For the text-containing cell, return its midpoint in (X, Y) coordinate format. 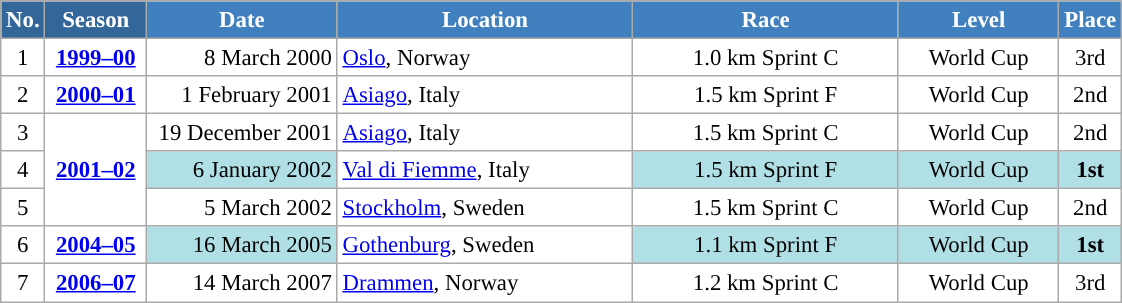
Level (978, 20)
16 March 2005 (242, 245)
2004–05 (96, 245)
Location (485, 20)
1.2 km Sprint C (766, 283)
5 (23, 208)
Stockholm, Sweden (485, 208)
19 December 2001 (242, 133)
1.0 km Sprint C (766, 58)
Gothenburg, Sweden (485, 245)
6 (23, 245)
3 (23, 133)
2006–07 (96, 283)
2000–01 (96, 95)
Drammen, Norway (485, 283)
5 March 2002 (242, 208)
Val di Fiemme, Italy (485, 170)
Place (1090, 20)
1 February 2001 (242, 95)
No. (23, 20)
2 (23, 95)
4 (23, 170)
Race (766, 20)
1.1 km Sprint F (766, 245)
6 January 2002 (242, 170)
1 (23, 58)
2001–02 (96, 170)
8 March 2000 (242, 58)
Season (96, 20)
Oslo, Norway (485, 58)
1999–00 (96, 58)
7 (23, 283)
Date (242, 20)
14 March 2007 (242, 283)
